From the cell containing the given text, extract its center point as [X, Y] coordinate. 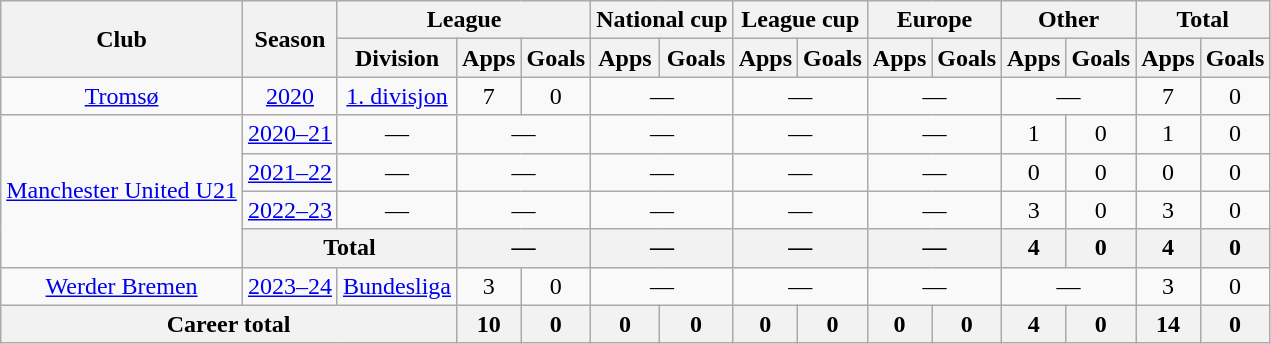
Europe [934, 20]
2020 [290, 96]
2022–23 [290, 210]
2023–24 [290, 286]
Other [1069, 20]
10 [489, 324]
League [464, 20]
1. divisjon [396, 96]
Career total [229, 324]
Club [122, 39]
Manchester United U21 [122, 191]
Bundesliga [396, 286]
2021–22 [290, 172]
2020–21 [290, 134]
National cup [662, 20]
Season [290, 39]
14 [1168, 324]
Division [396, 58]
Werder Bremen [122, 286]
Tromsø [122, 96]
League cup [800, 20]
